From the cell containing the given text, extract its center point as [x, y] coordinate. 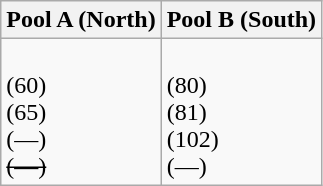
Pool B (South) [241, 20]
(60) (65) (—) (—) [81, 112]
(80) (81) (102) (—) [241, 112]
Pool A (North) [81, 20]
